From the cell containing the given text, extract its center point as [x, y] coordinate. 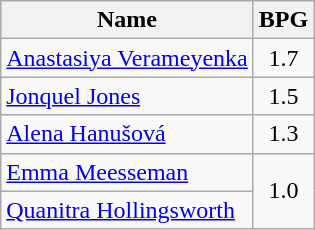
1.5 [283, 96]
Alena Hanušová [128, 134]
Name [128, 20]
1.3 [283, 134]
Jonquel Jones [128, 96]
Emma Meesseman [128, 172]
1.0 [283, 191]
Quanitra Hollingsworth [128, 210]
1.7 [283, 58]
BPG [283, 20]
Anastasiya Verameyenka [128, 58]
